Detect which cell encompasses the target text, then output its [x, y] center coordinate. 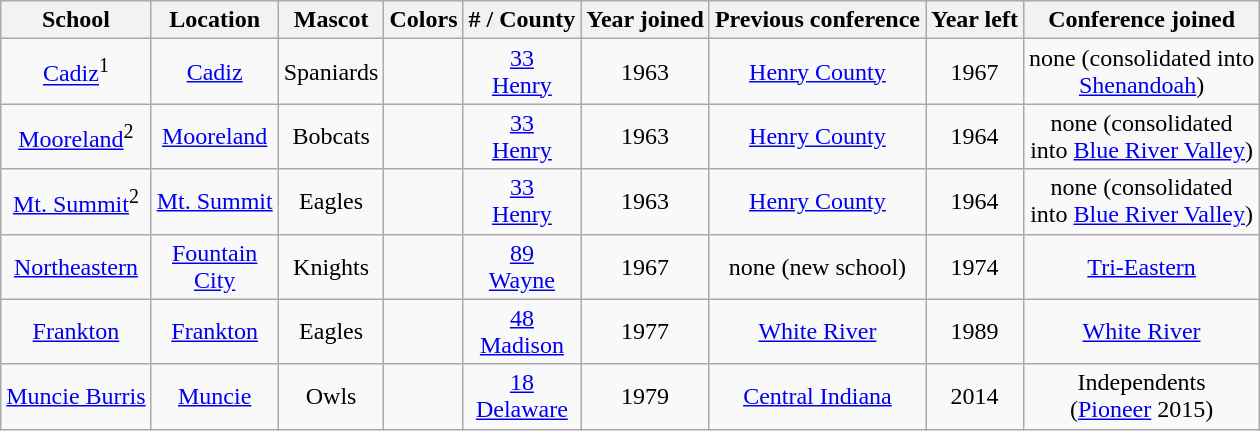
none (new school) [817, 266]
Bobcats [331, 136]
Year joined [646, 20]
Fountain City [214, 266]
Central Indiana [817, 396]
School [76, 20]
Location [214, 20]
Conference joined [1141, 20]
Muncie Burris [76, 396]
1977 [646, 332]
Knights [331, 266]
48 Madison [522, 332]
Northeastern [76, 266]
Cadiz [214, 72]
1989 [975, 332]
Spaniards [331, 72]
89 Wayne [522, 266]
Tri-Eastern [1141, 266]
Mooreland2 [76, 136]
Mooreland [214, 136]
Muncie [214, 396]
Owls [331, 396]
Mascot [331, 20]
Year left [975, 20]
none (consolidated intoShenandoah) [1141, 72]
Colors [424, 20]
Independents(Pioneer 2015) [1141, 396]
# / County [522, 20]
18 Delaware [522, 396]
Cadiz1 [76, 72]
2014 [975, 396]
1979 [646, 396]
Previous conference [817, 20]
1974 [975, 266]
Mt. Summit2 [76, 202]
Mt. Summit [214, 202]
